From the cell containing the given text, extract its center point as (x, y) coordinate. 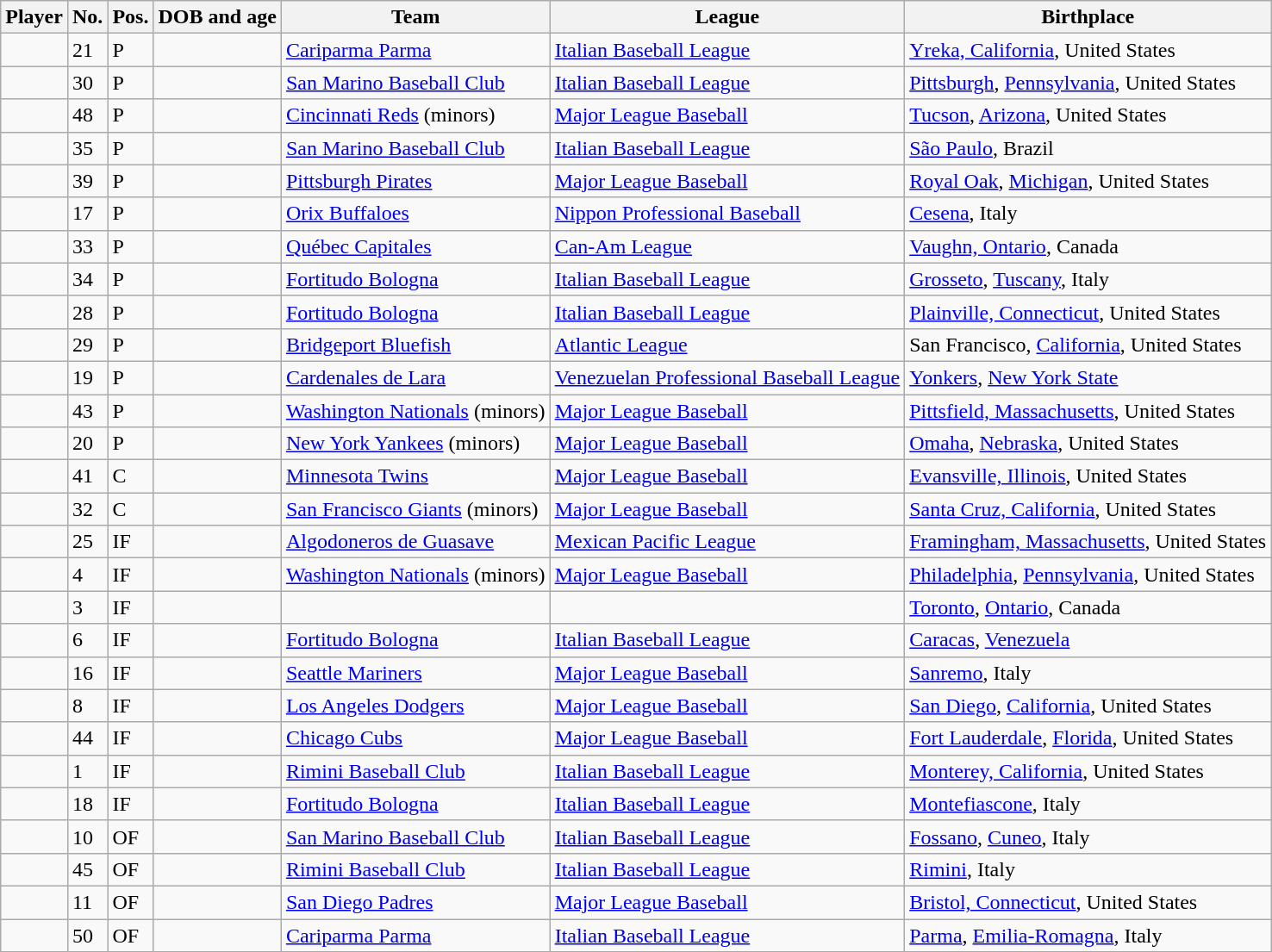
32 (87, 509)
Can-Am League (727, 246)
Pittsburgh Pirates (415, 181)
Pittsburgh, Pennsylvania, United States (1088, 83)
34 (87, 279)
Framingham, Massachusetts, United States (1088, 542)
Parma, Emilia-Romagna, Italy (1088, 935)
4 (87, 575)
Fossano, Cuneo, Italy (1088, 837)
10 (87, 837)
Cesena, Italy (1088, 214)
Nippon Professional Baseball (727, 214)
21 (87, 50)
Bridgeport Bluefish (415, 345)
Mexican Pacific League (727, 542)
33 (87, 246)
Caracas, Venezuela (1088, 640)
29 (87, 345)
50 (87, 935)
35 (87, 148)
Minnesota Twins (415, 476)
Yreka, California, United States (1088, 50)
Philadelphia, Pennsylvania, United States (1088, 575)
Birthplace (1088, 17)
Grosseto, Tuscany, Italy (1088, 279)
Cincinnati Reds (minors) (415, 115)
43 (87, 411)
Rimini, Italy (1088, 869)
45 (87, 869)
Orix Buffaloes (415, 214)
8 (87, 706)
39 (87, 181)
Monterey, California, United States (1088, 771)
3 (87, 607)
Seattle Mariners (415, 673)
Tucson, Arizona, United States (1088, 115)
Toronto, Ontario, Canada (1088, 607)
6 (87, 640)
League (727, 17)
Québec Capitales (415, 246)
Algodoneros de Guasave (415, 542)
Evansville, Illinois, United States (1088, 476)
Atlantic League (727, 345)
Pos. (131, 17)
44 (87, 738)
San Francisco Giants (minors) (415, 509)
San Diego, California, United States (1088, 706)
19 (87, 377)
1 (87, 771)
DOB and age (217, 17)
Player (34, 17)
18 (87, 804)
Montefiascone, Italy (1088, 804)
Cardenales de Lara (415, 377)
Bristol, Connecticut, United States (1088, 902)
30 (87, 83)
Los Angeles Dodgers (415, 706)
Vaughn, Ontario, Canada (1088, 246)
25 (87, 542)
São Paulo, Brazil (1088, 148)
No. (87, 17)
Venezuelan Professional Baseball League (727, 377)
Fort Lauderdale, Florida, United States (1088, 738)
48 (87, 115)
Yonkers, New York State (1088, 377)
Sanremo, Italy (1088, 673)
Pittsfield, Massachusetts, United States (1088, 411)
Royal Oak, Michigan, United States (1088, 181)
20 (87, 444)
28 (87, 312)
41 (87, 476)
Chicago Cubs (415, 738)
Team (415, 17)
16 (87, 673)
San Francisco, California, United States (1088, 345)
17 (87, 214)
New York Yankees (minors) (415, 444)
Santa Cruz, California, United States (1088, 509)
Plainville, Connecticut, United States (1088, 312)
11 (87, 902)
Omaha, Nebraska, United States (1088, 444)
San Diego Padres (415, 902)
